Pinpoint the cell where the given text exists, returning its [X, Y] midpoint coordinate. 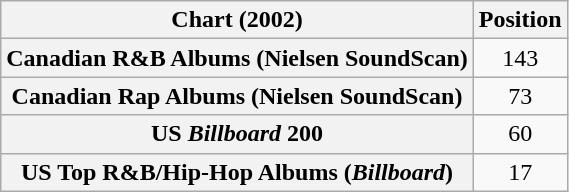
US Top R&B/Hip-Hop Albums (Billboard) [238, 172]
Canadian R&B Albums (Nielsen SoundScan) [238, 58]
Position [520, 20]
Canadian Rap Albums (Nielsen SoundScan) [238, 96]
US Billboard 200 [238, 134]
73 [520, 96]
60 [520, 134]
Chart (2002) [238, 20]
143 [520, 58]
17 [520, 172]
